For the text-containing cell, return its midpoint in [X, Y] coordinate format. 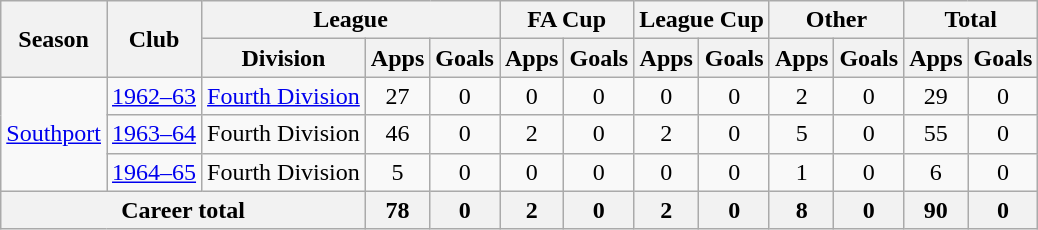
Career total [184, 210]
90 [936, 210]
Other [836, 20]
8 [801, 210]
1963–64 [154, 134]
46 [397, 134]
Southport [54, 134]
Club [154, 39]
55 [936, 134]
Season [54, 39]
1 [801, 172]
FA Cup [567, 20]
29 [936, 96]
1964–65 [154, 172]
78 [397, 210]
League [351, 20]
Division [284, 58]
6 [936, 172]
Total [971, 20]
1962–63 [154, 96]
27 [397, 96]
League Cup [702, 20]
